Find where the given text appears and provide that cell's center as (X, Y) coordinate. 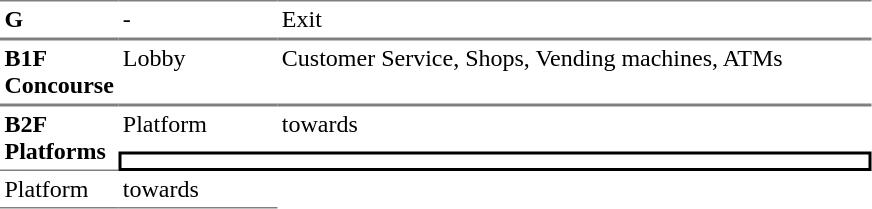
B2FPlatforms (59, 138)
Exit (574, 20)
G (59, 20)
Customer Service, Shops, Vending machines, ATMs (574, 72)
B1FConcourse (59, 72)
Lobby (198, 72)
- (198, 20)
